Capture the cell that displays the provided text and extract its [x, y] central coordinate. 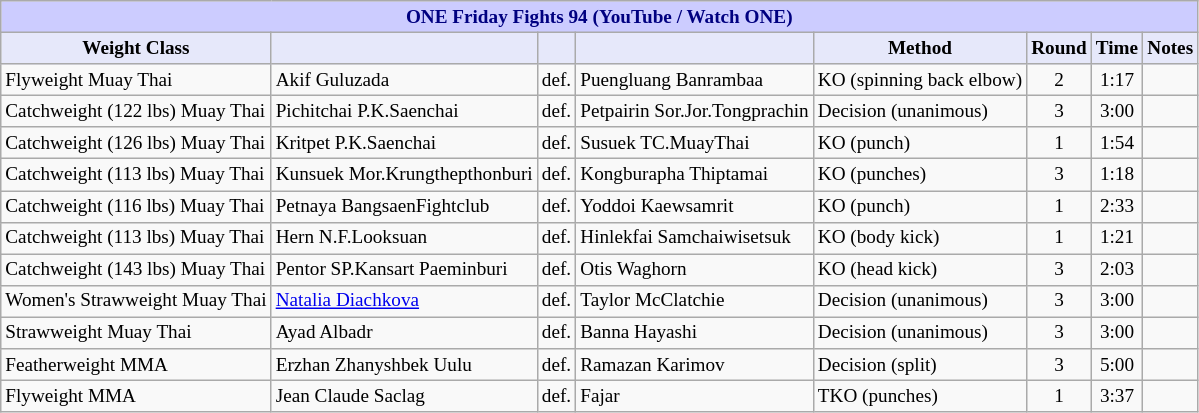
Method [920, 48]
Catchweight (126 lbs) Muay Thai [136, 143]
Erzhan Zhanyshbek Uulu [404, 365]
Catchweight (143 lbs) Muay Thai [136, 270]
KO (head kick) [920, 270]
1:17 [1116, 80]
Natalia Diachkova [404, 301]
Fajar [695, 396]
Pichitchai P.K.Saenchai [404, 111]
Flyweight MMA [136, 396]
Petpairin Sor.Jor.Tongprachin [695, 111]
Time [1116, 48]
Round [1060, 48]
Weight Class [136, 48]
5:00 [1116, 365]
KO (spinning back elbow) [920, 80]
Kritpet P.K.Saenchai [404, 143]
Hern N.F.Looksuan [404, 238]
Women's Strawweight Muay Thai [136, 301]
Catchweight (116 lbs) Muay Thai [136, 206]
Jean Claude Saclag [404, 396]
Otis Waghorn [695, 270]
1:21 [1116, 238]
Strawweight Muay Thai [136, 333]
Catchweight (122 lbs) Muay Thai [136, 111]
TKO (punches) [920, 396]
2:33 [1116, 206]
Ayad Albadr [404, 333]
Featherweight MMA [136, 365]
Akif Guluzada [404, 80]
Ramazan Karimov [695, 365]
Decision (split) [920, 365]
Kongburapha Thiptamai [695, 175]
Puengluang Banrambaa [695, 80]
2 [1060, 80]
1:18 [1116, 175]
2:03 [1116, 270]
Hinlekfai Samchaiwisetsuk [695, 238]
Banna Hayashi [695, 333]
Pentor SP.Kansart Paeminburi [404, 270]
Petnaya BangsaenFightclub [404, 206]
Susuek TC.MuayThai [695, 143]
Yoddoi Kaewsamrit [695, 206]
3:37 [1116, 396]
1:54 [1116, 143]
KO (body kick) [920, 238]
Taylor McClatchie [695, 301]
Flyweight Muay Thai [136, 80]
KO (punches) [920, 175]
Kunsuek Mor.Krungthepthonburi [404, 175]
ONE Friday Fights 94 (YouTube / Watch ONE) [600, 17]
Notes [1170, 48]
